Capture the cell that displays the provided text and extract its (X, Y) central coordinate. 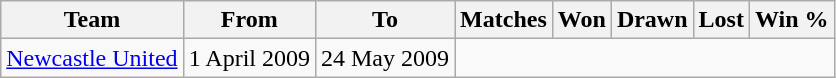
To (384, 20)
Team (92, 20)
From (249, 20)
Drawn (652, 20)
Lost (721, 20)
Matches (504, 20)
Newcastle United (92, 58)
Won (582, 20)
1 April 2009 (249, 58)
24 May 2009 (384, 58)
Win % (792, 20)
